Provide the [x, y] coordinate of the cell's center where the given text is located.  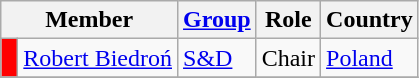
Country [370, 20]
Group [218, 20]
Poland [370, 58]
Chair [288, 58]
S&D [218, 58]
Robert Biedroń [98, 58]
Role [288, 20]
Member [90, 20]
